Search for the cell housing the specified text and yield its (X, Y) center coordinate. 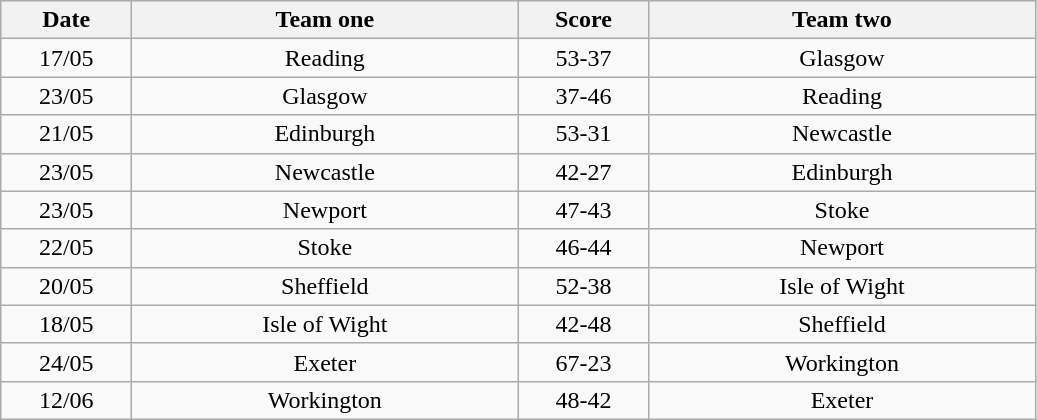
37-46 (584, 96)
Team two (842, 20)
Team one (325, 20)
21/05 (66, 134)
Score (584, 20)
24/05 (66, 362)
Date (66, 20)
48-42 (584, 400)
42-48 (584, 324)
53-31 (584, 134)
67-23 (584, 362)
17/05 (66, 58)
52-38 (584, 286)
20/05 (66, 286)
42-27 (584, 172)
22/05 (66, 248)
47-43 (584, 210)
18/05 (66, 324)
46-44 (584, 248)
53-37 (584, 58)
12/06 (66, 400)
